From the cell containing the given text, extract its center point as [x, y] coordinate. 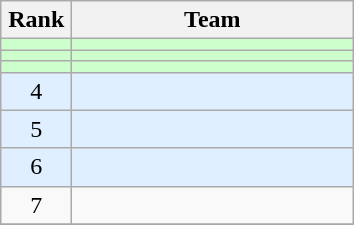
Rank [36, 20]
6 [36, 167]
7 [36, 205]
4 [36, 91]
5 [36, 129]
Team [212, 20]
